Provide the [X, Y] coordinate of the cell's center where the given text is located.  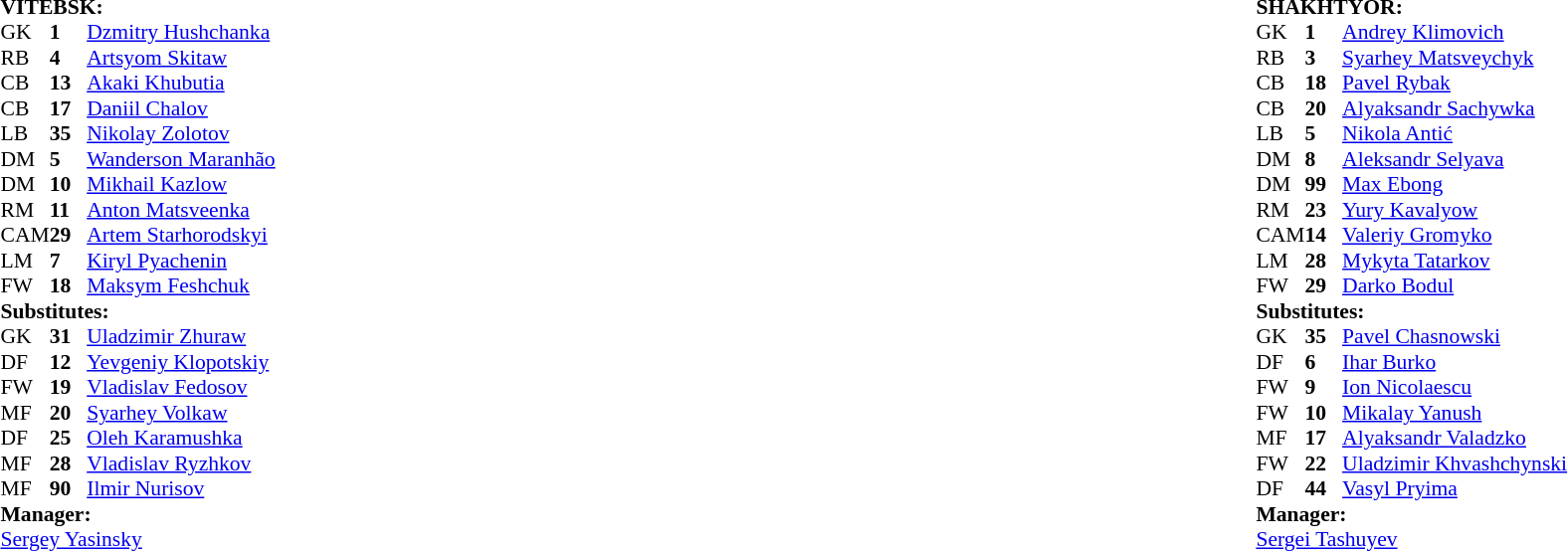
Vasyl Pryima [1455, 488]
Syarhey Volkaw [181, 413]
Artem Starhorodskyi [181, 236]
Pavel Rybak [1455, 83]
Aleksandr Selyava [1455, 159]
25 [69, 439]
Yevgeniy Klopotskiy [181, 362]
Wanderson Maranhão [181, 159]
Mykyta Tatarkov [1455, 261]
9 [1324, 387]
Nikola Antić [1455, 134]
14 [1324, 236]
Mikhail Kazlow [181, 184]
Valeriy Gromyko [1455, 236]
23 [1324, 210]
99 [1324, 184]
11 [69, 210]
Vladislav Fedosov [181, 387]
7 [69, 261]
Ilmir Nurisov [181, 488]
Artsyom Skitaw [181, 58]
Syarhey Matsveychyk [1455, 58]
Alyaksandr Sachywka [1455, 108]
Uladzimir Khvashchynski [1455, 463]
Vladislav Ryzhkov [181, 463]
Darko Bodul [1455, 285]
22 [1324, 463]
Kiryl Pyachenin [181, 261]
Andrey Klimovich [1455, 33]
44 [1324, 488]
Ion Nicolaescu [1455, 387]
Yury Kavalyow [1455, 210]
8 [1324, 159]
6 [1324, 362]
Maksym Feshchuk [181, 285]
Mikalay Yanush [1455, 413]
Pavel Chasnowski [1455, 337]
4 [69, 58]
Ihar Burko [1455, 362]
Uladzimir Zhuraw [181, 337]
Dzmitry Hushchanka [181, 33]
Oleh Karamushka [181, 439]
13 [69, 83]
Nikolay Zolotov [181, 134]
3 [1324, 58]
12 [69, 362]
Akaki Khubutia [181, 83]
Anton Matsveenka [181, 210]
Daniil Chalov [181, 108]
Max Ebong [1455, 184]
31 [69, 337]
Alyaksandr Valadzko [1455, 439]
19 [69, 387]
90 [69, 488]
